Provide the (X, Y) coordinate of the cell's center where the given text is located.  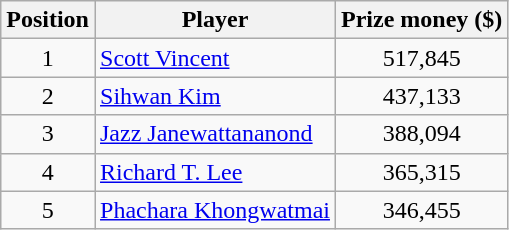
3 (48, 134)
Position (48, 20)
388,094 (421, 134)
346,455 (421, 210)
Scott Vincent (214, 58)
5 (48, 210)
Jazz Janewattananond (214, 134)
1 (48, 58)
Richard T. Lee (214, 172)
Prize money ($) (421, 20)
437,133 (421, 96)
365,315 (421, 172)
Phachara Khongwatmai (214, 210)
Sihwan Kim (214, 96)
Player (214, 20)
517,845 (421, 58)
2 (48, 96)
4 (48, 172)
